Determine the (X, Y) coordinate at the center of the cell enclosing the given text.  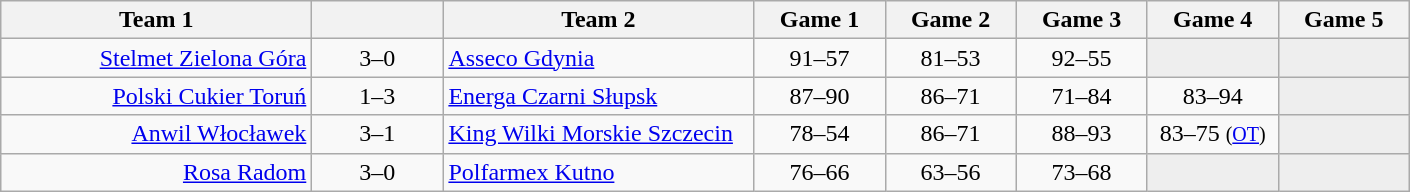
Polfarmex Kutno (598, 172)
Game 3 (1082, 20)
78–54 (820, 134)
83–94 (1212, 96)
Game 5 (1344, 20)
83–75 (OT) (1212, 134)
Team 1 (156, 20)
92–55 (1082, 58)
Rosa Radom (156, 172)
Game 2 (950, 20)
76–66 (820, 172)
81–53 (950, 58)
Stelmet Zielona Góra (156, 58)
Energa Czarni Słupsk (598, 96)
87–90 (820, 96)
63–56 (950, 172)
3–1 (378, 134)
Polski Cukier Toruń (156, 96)
Game 1 (820, 20)
Anwil Włocławek (156, 134)
71–84 (1082, 96)
73–68 (1082, 172)
91–57 (820, 58)
1–3 (378, 96)
Game 4 (1212, 20)
88–93 (1082, 134)
Team 2 (598, 20)
Asseco Gdynia (598, 58)
King Wilki Morskie Szczecin (598, 134)
